Detect which cell encompasses the target text, then output its [X, Y] center coordinate. 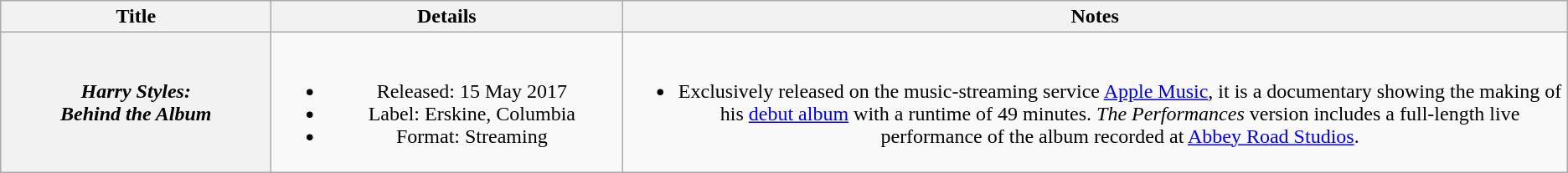
Details [447, 17]
Released: 15 May 2017Label: Erskine, ColumbiaFormat: Streaming [447, 102]
Notes [1095, 17]
Harry Styles:Behind the Album [136, 102]
Title [136, 17]
